Scan for the cell matching the given text and deliver its [X, Y] coordinate at center. 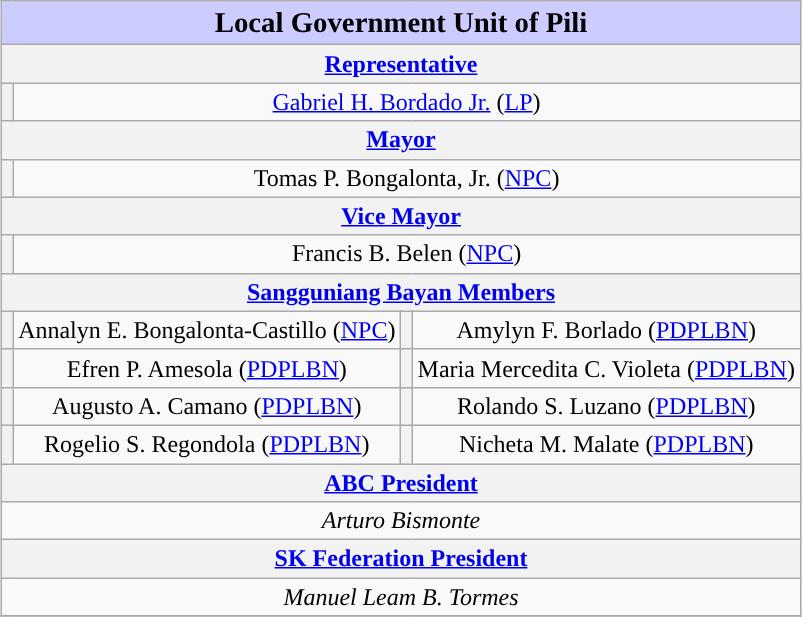
Augusto A. Camano (PDPLBN) [207, 406]
Maria Mercedita C. Violeta (PDPLBN) [606, 368]
Rolando S. Luzano (PDPLBN) [606, 406]
Arturo Bismonte [402, 521]
Local Government Unit of Pili [402, 23]
Efren P. Amesola (PDPLBN) [207, 368]
Rogelio S. Regondola (PDPLBN) [207, 444]
Francis B. Belen (NPC) [407, 254]
Annalyn E. Bongalonta-Castillo (NPC) [207, 330]
Amylyn F. Borlado (PDPLBN) [606, 330]
Sangguniang Bayan Members [402, 292]
Nicheta M. Malate (PDPLBN) [606, 444]
ABC President [402, 483]
Representative [402, 64]
Manuel Leam B. Tormes [402, 597]
Gabriel H. Bordado Jr. (LP) [407, 102]
Vice Mayor [402, 216]
SK Federation President [402, 559]
Tomas P. Bongalonta, Jr. (NPC) [407, 178]
Mayor [402, 140]
